Detect which cell encompasses the target text, then output its (x, y) center coordinate. 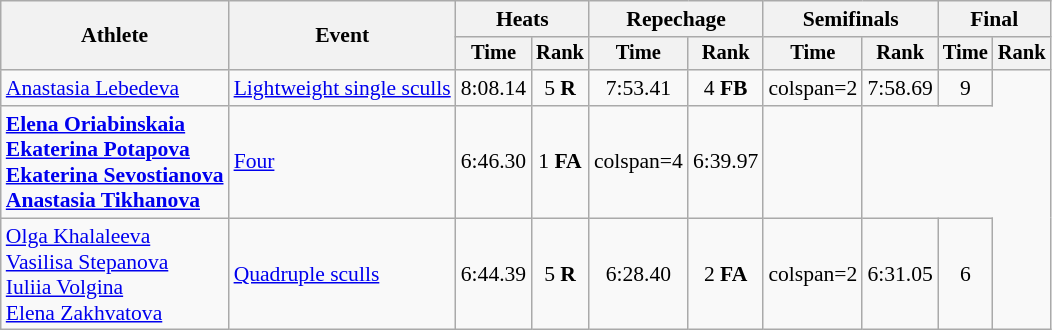
6:39.97 (726, 162)
6 (966, 274)
6:31.05 (900, 274)
6:28.40 (638, 274)
Athlete (115, 36)
4 FB (726, 88)
6:44.39 (494, 274)
1 FA (560, 162)
Quadruple sculls (342, 274)
Four (342, 162)
Heats (522, 19)
Repechage (676, 19)
Elena OriabinskaiaEkaterina PotapovaEkaterina SevostianovaAnastasia Tikhanova (115, 162)
Lightweight single sculls (342, 88)
9 (966, 88)
Semifinals (850, 19)
Final (994, 19)
2 FA (726, 274)
6:46.30 (494, 162)
Event (342, 36)
Anastasia Lebedeva (115, 88)
8:08.14 (494, 88)
7:53.41 (638, 88)
7:58.69 (900, 88)
colspan=4 (638, 162)
Olga KhalaleevaVasilisa StepanovaIuliia VolginaElena Zakhvatova (115, 274)
